Find where the given text appears and provide that cell's center as [x, y] coordinate. 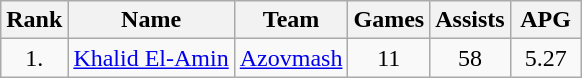
11 [389, 58]
58 [470, 58]
Khalid El-Amin [151, 58]
APG [546, 20]
Team [291, 20]
5.27 [546, 58]
Assists [470, 20]
Azovmash [291, 58]
Rank [34, 20]
Name [151, 20]
Games [389, 20]
1. [34, 58]
